Provide the (X, Y) coordinate of the cell's center where the given text is located.  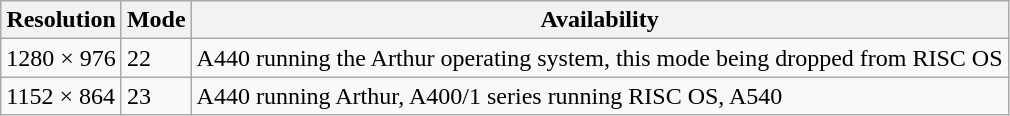
Resolution (62, 20)
1152 × 864 (62, 96)
22 (156, 58)
A440 running the Arthur operating system, this mode being dropped from RISC OS (600, 58)
1280 × 976 (62, 58)
23 (156, 96)
Mode (156, 20)
A440 running Arthur, A400/1 series running RISC OS, A540 (600, 96)
Availability (600, 20)
